Scan for the cell matching the given text and deliver its [x, y] coordinate at center. 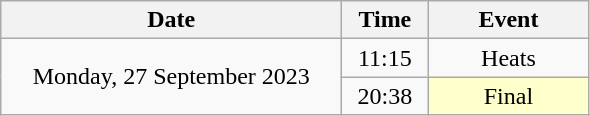
20:38 [385, 96]
Date [172, 20]
11:15 [385, 58]
Time [385, 20]
Event [508, 20]
Final [508, 96]
Heats [508, 58]
Monday, 27 September 2023 [172, 77]
